Scan for the cell matching the given text and deliver its (x, y) coordinate at center. 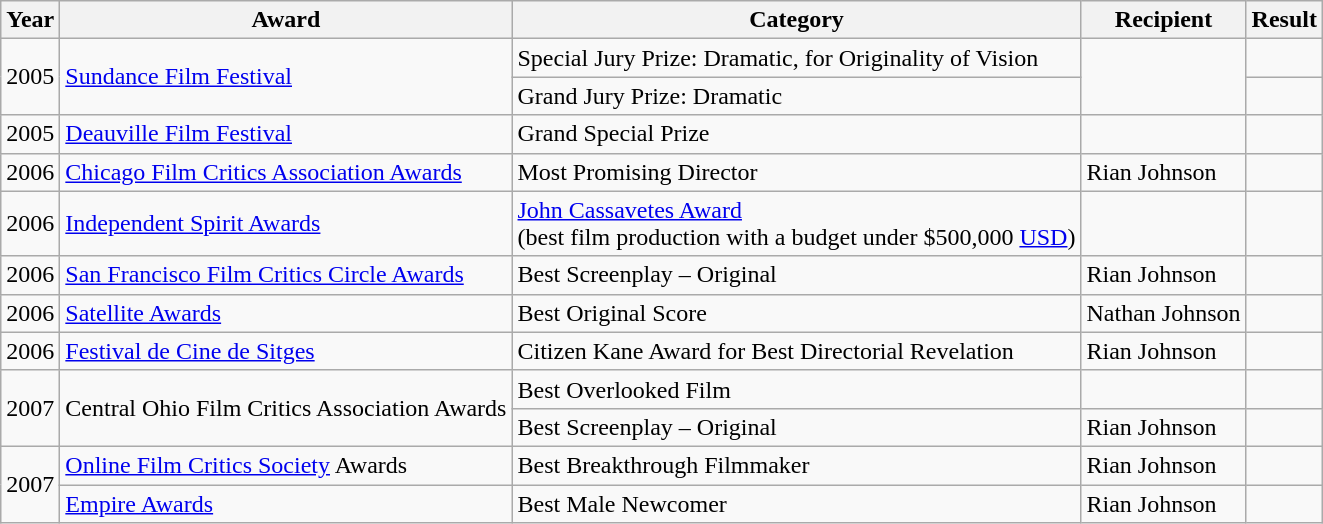
Empire Awards (286, 503)
Best Male Newcomer (796, 503)
Most Promising Director (796, 172)
Best Breakthrough Filmmaker (796, 465)
Independent Spirit Awards (286, 224)
Online Film Critics Society Awards (286, 465)
Deauville Film Festival (286, 134)
Award (286, 20)
Grand Special Prize (796, 134)
John Cassavetes Award (best film production with a budget under $500,000 USD) (796, 224)
Year (30, 20)
Central Ohio Film Critics Association Awards (286, 408)
Nathan Johnson (1164, 313)
Recipient (1164, 20)
Best Original Score (796, 313)
Grand Jury Prize: Dramatic (796, 96)
Chicago Film Critics Association Awards (286, 172)
Satellite Awards (286, 313)
Special Jury Prize: Dramatic, for Originality of Vision (796, 58)
Result (1284, 20)
San Francisco Film Critics Circle Awards (286, 275)
Category (796, 20)
Best Overlooked Film (796, 389)
Sundance Film Festival (286, 77)
Festival de Cine de Sitges (286, 351)
Citizen Kane Award for Best Directorial Revelation (796, 351)
